Provide the (x, y) coordinate of the cell's center where the given text is located.  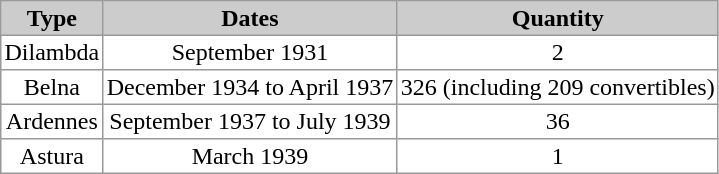
Astura (52, 156)
December 1934 to April 1937 (250, 87)
1 (558, 156)
September 1931 (250, 52)
September 1937 to July 1939 (250, 121)
Dates (250, 18)
36 (558, 121)
326 (including 209 convertibles) (558, 87)
Quantity (558, 18)
Dilambda (52, 52)
Belna (52, 87)
2 (558, 52)
Type (52, 18)
March 1939 (250, 156)
Ardennes (52, 121)
